Determine the [X, Y] coordinate at the center of the cell enclosing the given text.  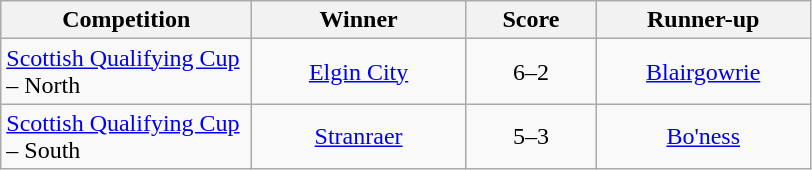
Elgin City [359, 72]
Stranraer [359, 136]
Scottish Qualifying Cup – South [126, 136]
Runner-up [703, 20]
6–2 [530, 72]
5–3 [530, 136]
Winner [359, 20]
Scottish Qualifying Cup – North [126, 72]
Bo'ness [703, 136]
Blairgowrie [703, 72]
Score [530, 20]
Competition [126, 20]
